Return the [X, Y] coordinate for the center point of the cell that contains the specified text.  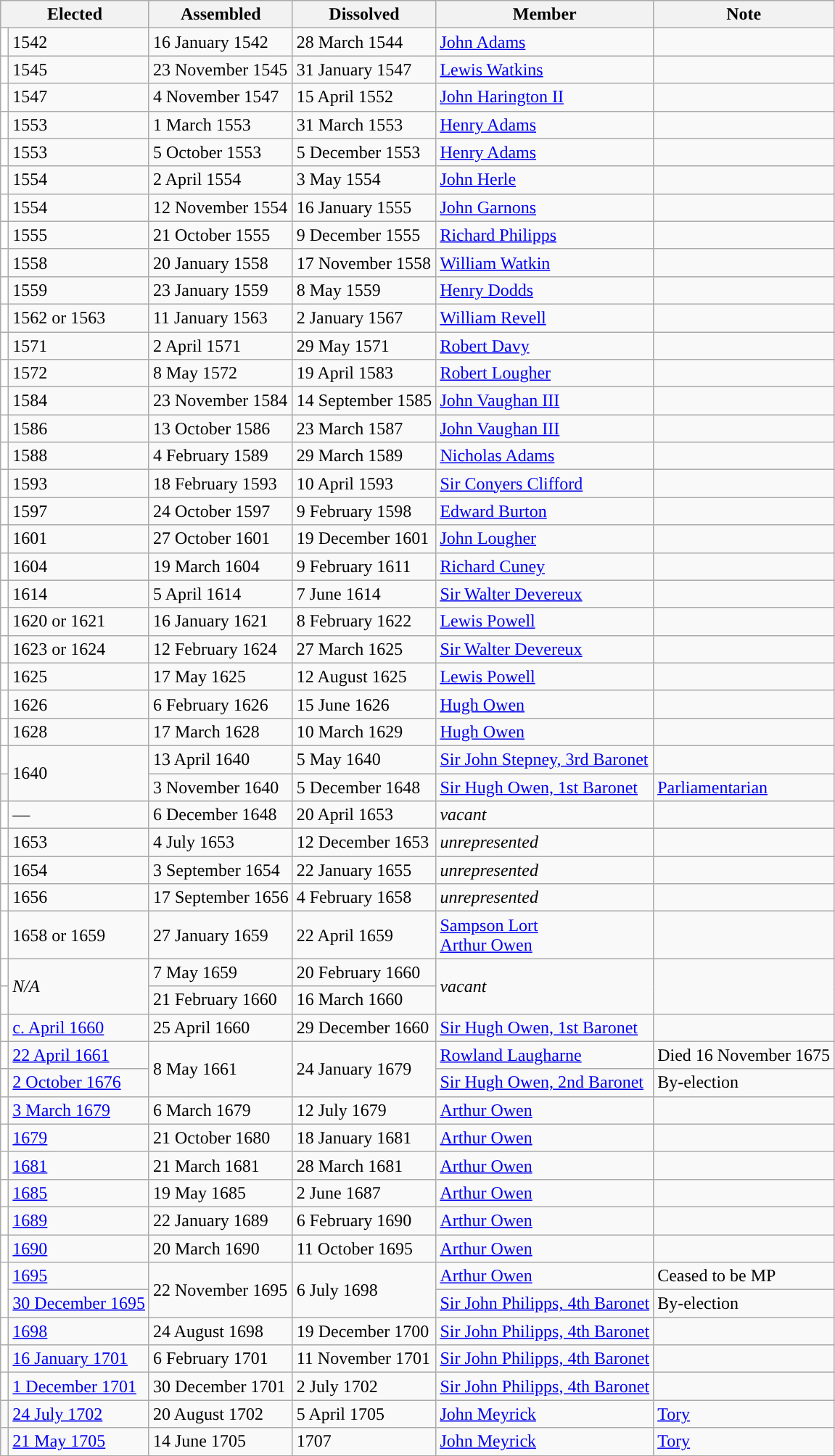
Henry Dodds [545, 290]
30 December 1695 [79, 1304]
17 May 1625 [221, 677]
2 July 1702 [364, 1386]
20 April 1653 [364, 815]
27 October 1601 [221, 539]
Richard Cuney [545, 566]
30 December 1701 [221, 1386]
2 January 1567 [364, 318]
12 November 1554 [221, 207]
15 June 1626 [364, 704]
1658 or 1659 [79, 935]
8 May 1572 [221, 373]
1604 [79, 566]
1593 [79, 484]
28 March 1544 [364, 42]
21 March 1681 [221, 1165]
21 October 1680 [221, 1138]
Parliamentarian [744, 787]
29 May 1571 [364, 346]
c. April 1660 [79, 1027]
1690 [79, 1248]
Dissolved [364, 15]
11 October 1695 [364, 1248]
5 December 1553 [364, 152]
24 January 1679 [364, 1069]
4 February 1658 [364, 898]
5 December 1648 [364, 787]
9 February 1598 [364, 511]
1707 [364, 1441]
5 April 1614 [221, 594]
7 May 1659 [221, 972]
John Herle [545, 180]
6 July 1698 [364, 1290]
John Garnons [545, 207]
23 November 1584 [221, 401]
1547 [79, 97]
John Adams [545, 42]
15 April 1552 [364, 97]
16 March 1660 [364, 1000]
14 June 1705 [221, 1441]
19 April 1583 [364, 373]
16 January 1621 [221, 621]
27 March 1625 [364, 649]
22 January 1689 [221, 1220]
22 January 1655 [364, 870]
11 November 1701 [364, 1359]
6 February 1690 [364, 1220]
1653 [79, 843]
14 September 1585 [364, 401]
16 January 1701 [79, 1359]
Rowland Laugharne [545, 1055]
4 February 1589 [221, 456]
1542 [79, 42]
Sir John Stepney, 3rd Baronet [545, 759]
29 December 1660 [364, 1027]
6 March 1679 [221, 1110]
1695 [79, 1276]
Ceased to be MP [744, 1276]
Richard Philipps [545, 235]
1597 [79, 511]
13 April 1640 [221, 759]
1558 [79, 262]
1559 [79, 290]
17 November 1558 [364, 262]
22 November 1695 [221, 1290]
24 October 1597 [221, 511]
1614 [79, 594]
6 December 1648 [221, 815]
Sir Conyers Clifford [545, 484]
8 May 1559 [364, 290]
31 January 1547 [364, 70]
2 April 1571 [221, 346]
16 January 1542 [221, 42]
20 February 1660 [364, 972]
1640 [79, 773]
6 February 1626 [221, 704]
Edward Burton [545, 511]
8 February 1622 [364, 621]
1586 [79, 429]
Died 16 November 1675 [744, 1055]
3 May 1554 [364, 180]
12 December 1653 [364, 843]
Robert Davy [545, 346]
12 August 1625 [364, 677]
12 July 1679 [364, 1110]
1679 [79, 1138]
1626 [79, 704]
3 September 1654 [221, 870]
Sampson LortArthur Owen [545, 935]
1654 [79, 870]
1685 [79, 1193]
N/A [79, 986]
19 March 1604 [221, 566]
31 March 1553 [364, 125]
17 March 1628 [221, 732]
29 March 1589 [364, 456]
9 February 1611 [364, 566]
9 December 1555 [364, 235]
3 March 1679 [79, 1110]
8 May 1661 [221, 1069]
2 October 1676 [79, 1083]
1562 or 1563 [79, 318]
1620 or 1621 [79, 621]
1 December 1701 [79, 1386]
1656 [79, 898]
Assembled [221, 15]
23 March 1587 [364, 429]
1625 [79, 677]
6 February 1701 [221, 1359]
12 February 1624 [221, 649]
10 April 1593 [364, 484]
20 August 1702 [221, 1414]
27 January 1659 [221, 935]
22 April 1661 [79, 1055]
19 December 1601 [364, 539]
1571 [79, 346]
William Revell [545, 318]
16 January 1555 [364, 207]
10 March 1629 [364, 732]
20 January 1558 [221, 262]
1588 [79, 456]
Robert Lougher [545, 373]
28 March 1681 [364, 1165]
1698 [79, 1331]
21 May 1705 [79, 1441]
22 April 1659 [364, 935]
21 February 1660 [221, 1000]
5 October 1553 [221, 152]
18 February 1593 [221, 484]
— [79, 815]
1689 [79, 1220]
21 October 1555 [221, 235]
24 August 1698 [221, 1331]
3 November 1640 [221, 787]
1623 or 1624 [79, 649]
19 December 1700 [364, 1331]
1628 [79, 732]
1681 [79, 1165]
11 January 1563 [221, 318]
Note [744, 15]
4 July 1653 [221, 843]
19 May 1685 [221, 1193]
1601 [79, 539]
1572 [79, 373]
2 April 1554 [221, 180]
13 October 1586 [221, 429]
William Watkin [545, 262]
Member [545, 15]
4 November 1547 [221, 97]
2 June 1687 [364, 1193]
23 January 1559 [221, 290]
Elected [75, 15]
1584 [79, 401]
John Harington II [545, 97]
1555 [79, 235]
18 January 1681 [364, 1138]
24 July 1702 [79, 1414]
20 March 1690 [221, 1248]
25 April 1660 [221, 1027]
1 March 1553 [221, 125]
Lewis Watkins [545, 70]
Nicholas Adams [545, 456]
17 September 1656 [221, 898]
Sir Hugh Owen, 2nd Baronet [545, 1083]
5 May 1640 [364, 759]
7 June 1614 [364, 594]
1545 [79, 70]
John Lougher [545, 539]
5 April 1705 [364, 1414]
23 November 1545 [221, 70]
